Detect which cell encompasses the target text, then output its (x, y) center coordinate. 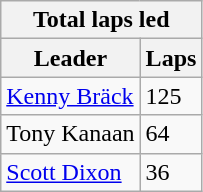
Kenny Bräck (70, 96)
Leader (70, 58)
64 (171, 134)
Total laps led (102, 20)
Tony Kanaan (70, 134)
Scott Dixon (70, 172)
Laps (171, 58)
36 (171, 172)
125 (171, 96)
